Capture the cell that displays the provided text and extract its [X, Y] central coordinate. 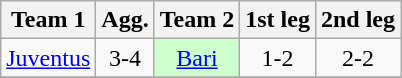
Bari [197, 58]
Agg. [125, 20]
1-2 [278, 58]
2nd leg [358, 20]
1st leg [278, 20]
2-2 [358, 58]
Team 2 [197, 20]
Team 1 [48, 20]
3-4 [125, 58]
Juventus [48, 58]
